Output the [X, Y] coordinate of the center of the cell containing the given text.  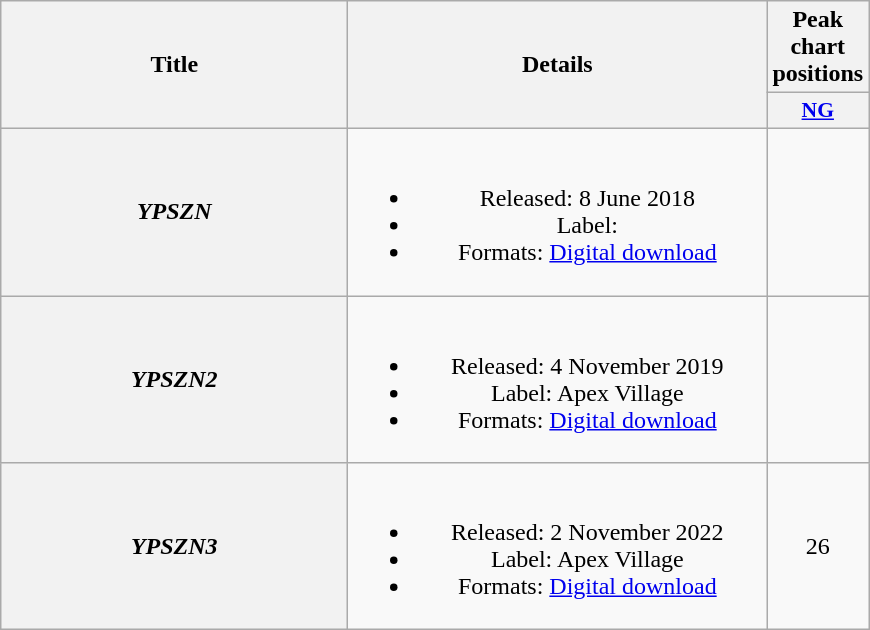
YPSZN [174, 212]
YPSZN2 [174, 380]
YPSZN3 [174, 546]
Title [174, 65]
Released: 2 November 2022Label: Apex VillageFormats: Digital download [558, 546]
Released: 4 November 2019Label: Apex VillageFormats: Digital download [558, 380]
Peak chart positions [818, 47]
NG [818, 111]
Released: 8 June 2018Label:Formats: Digital download [558, 212]
26 [818, 546]
Details [558, 65]
